Output the [X, Y] coordinate of the center of the cell containing the given text.  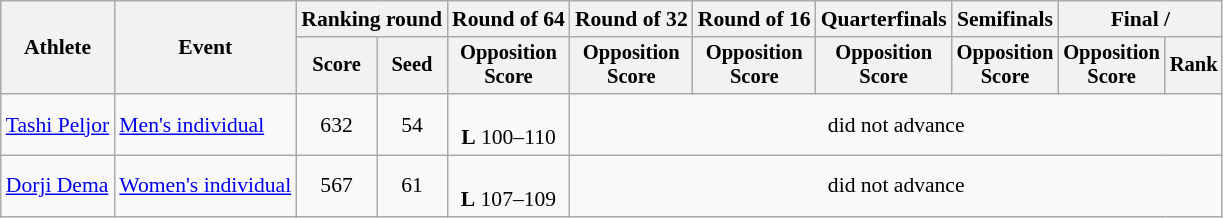
Quarterfinals [884, 19]
L 107–109 [508, 186]
Women's individual [205, 186]
54 [412, 124]
L 100–110 [508, 124]
Athlete [58, 48]
Tashi Peljor [58, 124]
Rank [1194, 66]
Final / [1140, 19]
Dorji Dema [58, 186]
Round of 32 [632, 19]
632 [336, 124]
Semifinals [1006, 19]
567 [336, 186]
61 [412, 186]
Men's individual [205, 124]
Seed [412, 66]
Score [336, 66]
Ranking round [372, 19]
Event [205, 48]
Round of 64 [508, 19]
Round of 16 [754, 19]
